For the text-containing cell, return its midpoint in (X, Y) coordinate format. 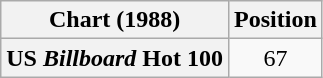
Chart (1988) (115, 20)
67 (276, 58)
Position (276, 20)
US Billboard Hot 100 (115, 58)
